Search for the cell housing the specified text and yield its [x, y] center coordinate. 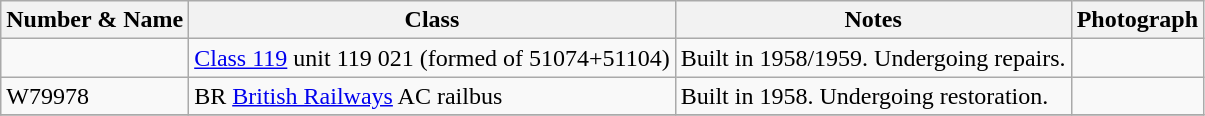
Built in 1958. Undergoing restoration. [873, 96]
Class [432, 20]
BR British Railways AC railbus [432, 96]
Notes [873, 20]
Photograph [1137, 20]
Class 119 unit 119 021 (formed of 51074+51104) [432, 58]
W79978 [95, 96]
Number & Name [95, 20]
Built in 1958/1959. Undergoing repairs. [873, 58]
